Extract the [x, y] coordinate from the center of the cell holding the provided text.  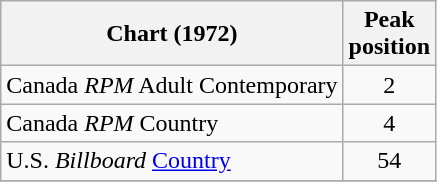
4 [389, 123]
54 [389, 161]
U.S. Billboard Country [172, 161]
Peakposition [389, 34]
Canada RPM Country [172, 123]
Chart (1972) [172, 34]
Canada RPM Adult Contemporary [172, 85]
2 [389, 85]
